Return the (x, y) coordinate for the center point of the cell that contains the specified text.  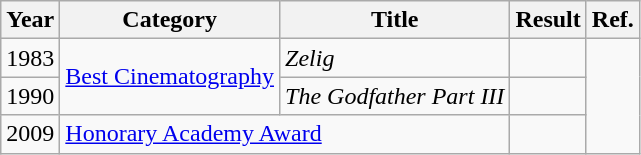
1990 (30, 96)
The Godfather Part III (395, 96)
Year (30, 20)
Best Cinematography (170, 77)
Zelig (395, 58)
2009 (30, 134)
Result (548, 20)
1983 (30, 58)
Category (170, 20)
Title (395, 20)
Honorary Academy Award (285, 134)
Ref. (612, 20)
